Provide the (X, Y) coordinate of the cell's center where the given text is located.  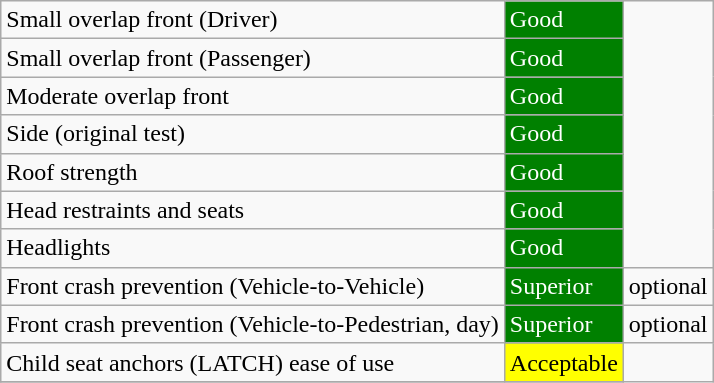
Head restraints and seats (253, 210)
Front crash prevention (Vehicle-to-Vehicle) (253, 286)
Side (original test) (253, 134)
Front crash prevention (Vehicle-to-Pedestrian, day) (253, 324)
Headlights (253, 248)
Moderate overlap front (253, 96)
Acceptable (564, 362)
Small overlap front (Driver) (253, 20)
Child seat anchors (LATCH) ease of use (253, 362)
Small overlap front (Passenger) (253, 58)
Roof strength (253, 172)
